Find where the given text appears and provide that cell's center as [X, Y] coordinate. 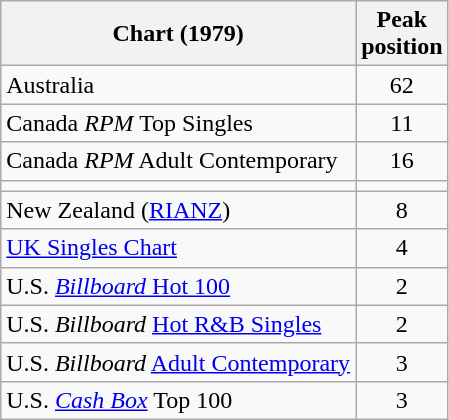
Australia [178, 85]
Canada RPM Top Singles [178, 123]
New Zealand (RIANZ) [178, 210]
Canada RPM Adult Contemporary [178, 161]
11 [402, 123]
16 [402, 161]
4 [402, 248]
U.S. Billboard Adult Contemporary [178, 362]
62 [402, 85]
U.S. Billboard Hot 100 [178, 286]
8 [402, 210]
Peakposition [402, 34]
Chart (1979) [178, 34]
U.S. Billboard Hot R&B Singles [178, 324]
U.S. Cash Box Top 100 [178, 400]
UK Singles Chart [178, 248]
